Return (x, y) of the center of cell containing provided text 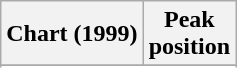
Chart (1999) (72, 34)
Peakposition (189, 34)
